Determine the [X, Y] coordinate at the center of the cell enclosing the given text.  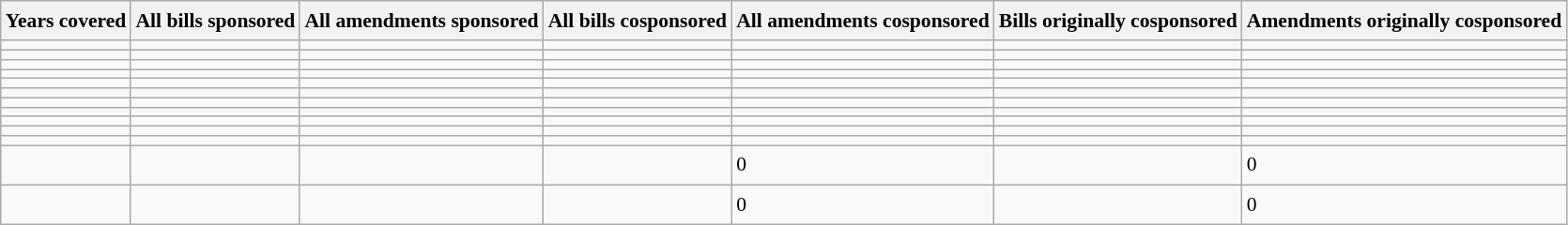
Bills originally cosponsored [1118, 21]
Years covered [66, 21]
All bills sponsored [215, 21]
Amendments originally cosponsored [1405, 21]
All amendments cosponsored [863, 21]
All bills cosponsored [638, 21]
All amendments sponsored [421, 21]
